Detect which cell encompasses the target text, then output its [x, y] center coordinate. 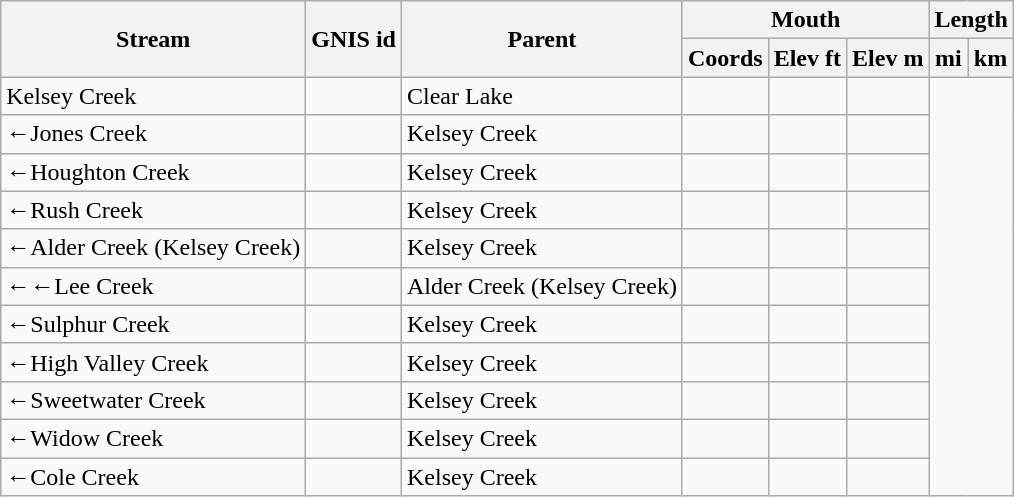
Clear Lake [542, 96]
Mouth [805, 20]
km [991, 58]
←High Valley Creek [154, 362]
Elev ft [807, 58]
←Jones Creek [154, 134]
Alder Creek (Kelsey Creek) [542, 286]
←Sulphur Creek [154, 324]
Elev m [888, 58]
Parent [542, 39]
mi [948, 58]
Length [971, 20]
←Alder Creek (Kelsey Creek) [154, 248]
Coords [725, 58]
GNIS id [354, 39]
←Cole Creek [154, 477]
←Rush Creek [154, 210]
←Widow Creek [154, 438]
Stream [154, 39]
←Sweetwater Creek [154, 400]
←←Lee Creek [154, 286]
←Houghton Creek [154, 172]
